Determine the [x, y] coordinate at the center of the cell enclosing the given text.  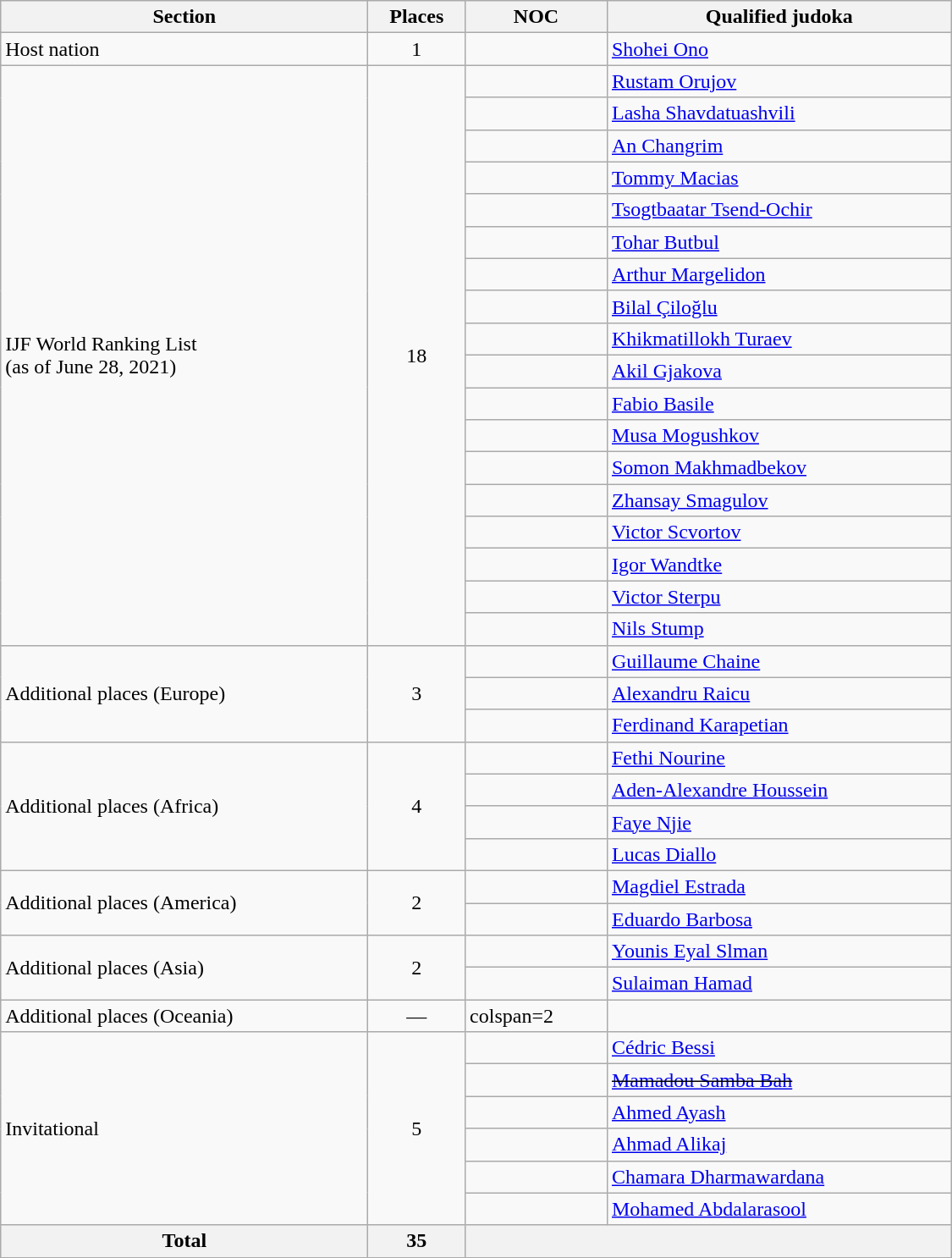
Victor Scvortov [779, 532]
Magdiel Estrada [779, 886]
Musa Mogushkov [779, 436]
Akil Gjakova [779, 371]
Shohei Ono [779, 49]
Cédric Bessi [779, 1048]
Alexandru Raicu [779, 693]
Additional places (America) [184, 902]
18 [416, 356]
Total [184, 1241]
Ahmad Alikaj [779, 1145]
Mohamed Abdalarasool [779, 1209]
Qualified judoka [779, 17]
1 [416, 49]
Younis Eyal Slman [779, 952]
Additional places (Africa) [184, 806]
Rustam Orujov [779, 81]
Ahmed Ayash [779, 1112]
Aden-Alexandre Houssein [779, 790]
IJF World Ranking List(as of June 28, 2021) [184, 356]
Ferdinand Karapetian [779, 726]
NOC [537, 17]
Igor Wandtke [779, 565]
Faye Njie [779, 822]
— [416, 1016]
Additional places (Asia) [184, 968]
Tohar Butbul [779, 242]
Victor Sterpu [779, 597]
35 [416, 1241]
Invitational [184, 1128]
Khikmatillokh Turaev [779, 339]
An Changrim [779, 146]
Lasha Shavdatuashvili [779, 113]
Fethi Nourine [779, 758]
Sulaiman Hamad [779, 984]
Host nation [184, 49]
Additional places (Europe) [184, 693]
5 [416, 1128]
3 [416, 693]
Mamadou Samba Bah [779, 1080]
Zhansay Smagulov [779, 500]
Section [184, 17]
Tommy Macias [779, 178]
Nils Stump [779, 629]
Guillaume Chaine [779, 661]
Arthur Margelidon [779, 274]
Fabio Basile [779, 404]
Eduardo Barbosa [779, 919]
Tsogtbaatar Tsend-Ochir [779, 210]
Places [416, 17]
Lucas Diallo [779, 854]
colspan=2 [537, 1016]
Additional places (Oceania) [184, 1016]
Bilal Çiloğlu [779, 306]
Chamara Dharmawardana [779, 1177]
Somon Makhmadbekov [779, 468]
4 [416, 806]
